Locate the cell with the specified text and output its [x, y] center coordinate. 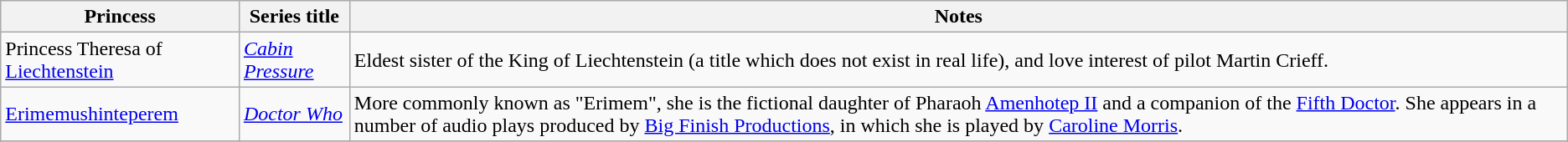
Princess [121, 17]
Eldest sister of the King of Liechtenstein (a title which does not exist in real life), and love interest of pilot Martin Crieff. [958, 60]
Princess Theresa of Liechtenstein [121, 60]
Cabin Pressure [294, 60]
Notes [958, 17]
Doctor Who [294, 114]
Series title [294, 17]
Erimemushinteperem [121, 114]
